Find where the given text appears and provide that cell's center as (x, y) coordinate. 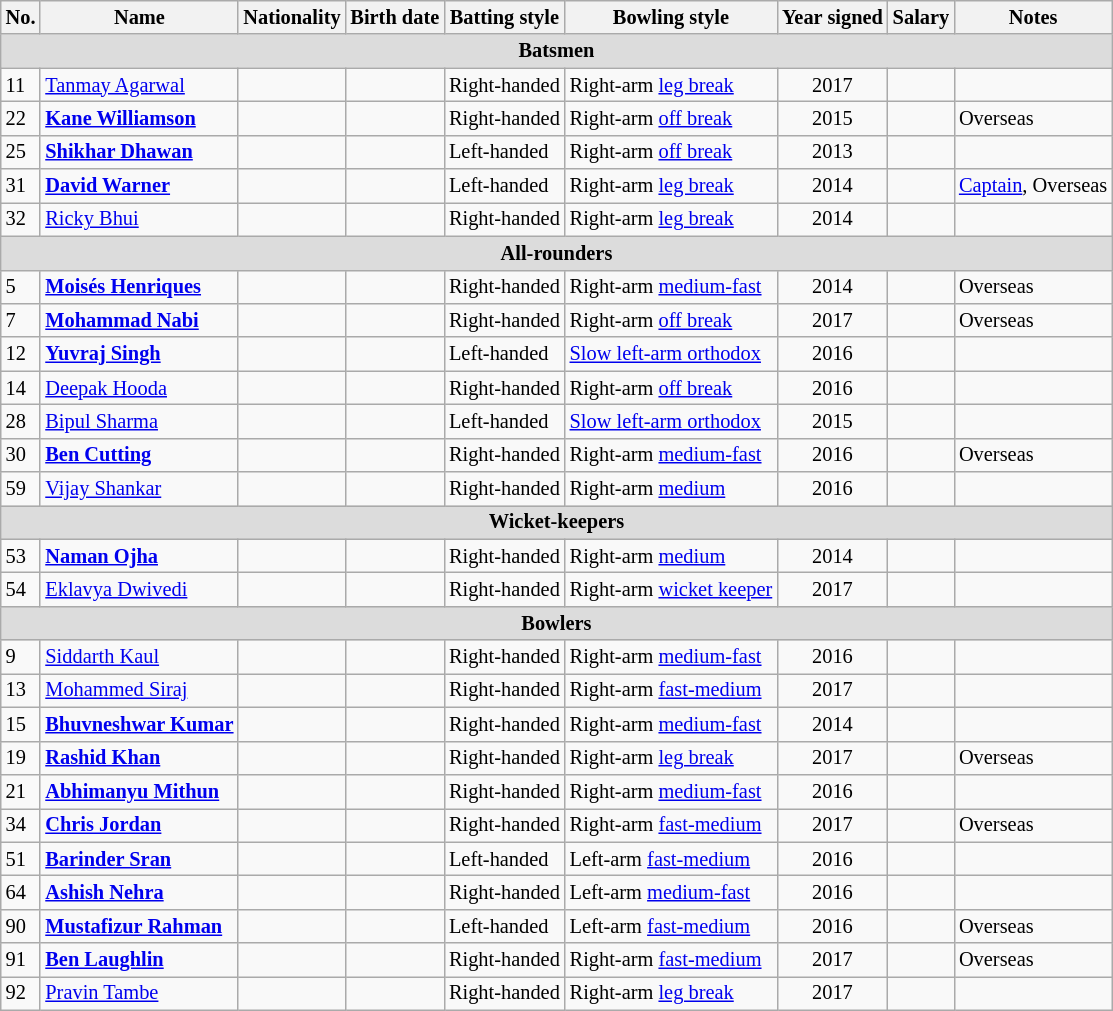
Mohammad Nabi (139, 320)
Ben Laughlin (139, 960)
Rashid Khan (139, 758)
David Warner (139, 186)
Left-arm medium-fast (671, 892)
Siddarth Kaul (139, 657)
Nationality (292, 17)
Mustafizur Rahman (139, 926)
59 (21, 489)
14 (21, 388)
32 (21, 219)
Kane Williamson (139, 118)
11 (21, 85)
5 (21, 287)
No. (21, 17)
Chris Jordan (139, 825)
90 (21, 926)
Bhuvneshwar Kumar (139, 724)
Ricky Bhui (139, 219)
2013 (832, 152)
34 (21, 825)
Abhimanyu Mithun (139, 791)
19 (21, 758)
All-rounders (556, 253)
22 (21, 118)
91 (21, 960)
Year signed (832, 17)
30 (21, 455)
Notes (1033, 17)
51 (21, 859)
92 (21, 993)
Bipul Sharma (139, 421)
9 (21, 657)
Ashish Nehra (139, 892)
Birth date (394, 17)
Yuvraj Singh (139, 354)
53 (21, 556)
Right-arm wicket keeper (671, 589)
15 (21, 724)
Salary (921, 17)
Tanmay Agarwal (139, 85)
64 (21, 892)
Captain, Overseas (1033, 186)
Batting style (504, 17)
25 (21, 152)
Barinder Sran (139, 859)
7 (21, 320)
Batsmen (556, 51)
28 (21, 421)
Mohammed Siraj (139, 690)
21 (21, 791)
Wicket-keepers (556, 522)
Eklavya Dwivedi (139, 589)
Vijay Shankar (139, 489)
31 (21, 186)
Naman Ojha (139, 556)
Deepak Hooda (139, 388)
Pravin Tambe (139, 993)
Ben Cutting (139, 455)
Bowling style (671, 17)
Name (139, 17)
Bowlers (556, 623)
13 (21, 690)
12 (21, 354)
54 (21, 589)
Shikhar Dhawan (139, 152)
Moisés Henriques (139, 287)
